For the text-containing cell, return its midpoint in [X, Y] coordinate format. 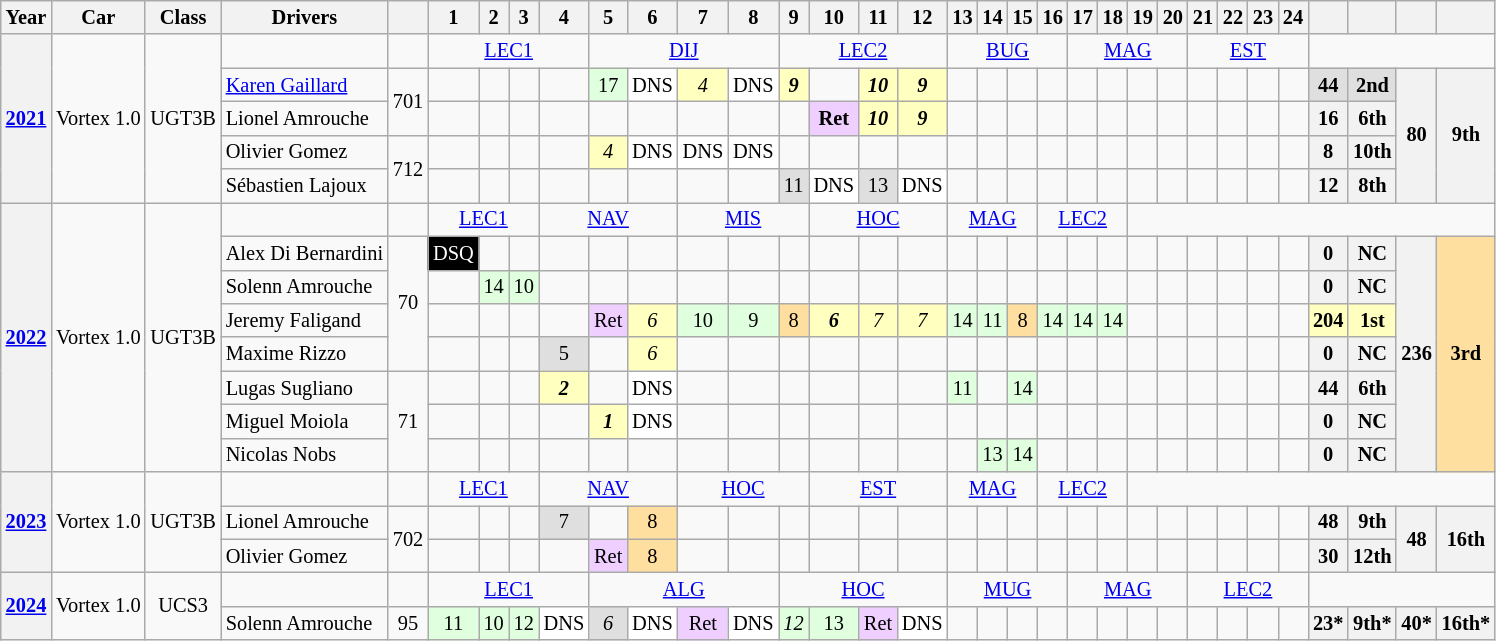
16th* [1466, 623]
40* [1416, 623]
22 [1233, 17]
Sébastien Lajoux [304, 186]
70 [408, 304]
Year [26, 17]
15 [1023, 17]
1st [1372, 320]
Jeremy Faligand [304, 320]
MIS [744, 219]
3 [524, 17]
702 [408, 538]
21 [1203, 17]
236 [1416, 354]
Maxime Rizzo [304, 354]
71 [408, 422]
Nicolas Nobs [304, 455]
Car [98, 17]
3rd [1466, 354]
701 [408, 102]
10th [1372, 152]
80 [1416, 136]
DSQ [453, 253]
MUG [1007, 589]
9th* [1372, 623]
Drivers [304, 17]
30 [1328, 556]
12th [1372, 556]
24 [1293, 17]
23* [1328, 623]
2023 [26, 522]
8th [1372, 186]
19 [1143, 17]
UCS3 [182, 606]
Alex Di Bernardini [304, 253]
95 [408, 623]
Class [182, 17]
2022 [26, 336]
18 [1113, 17]
DIJ [684, 51]
20 [1173, 17]
2021 [26, 118]
2024 [26, 606]
2nd [1372, 85]
ALG [684, 589]
Lugas Sugliano [304, 388]
16th [1466, 538]
BUG [1007, 51]
204 [1328, 320]
Miguel Moiola [304, 421]
Karen Gaillard [304, 85]
712 [408, 168]
23 [1263, 17]
